Pinpoint the cell where the given text exists, returning its [X, Y] midpoint coordinate. 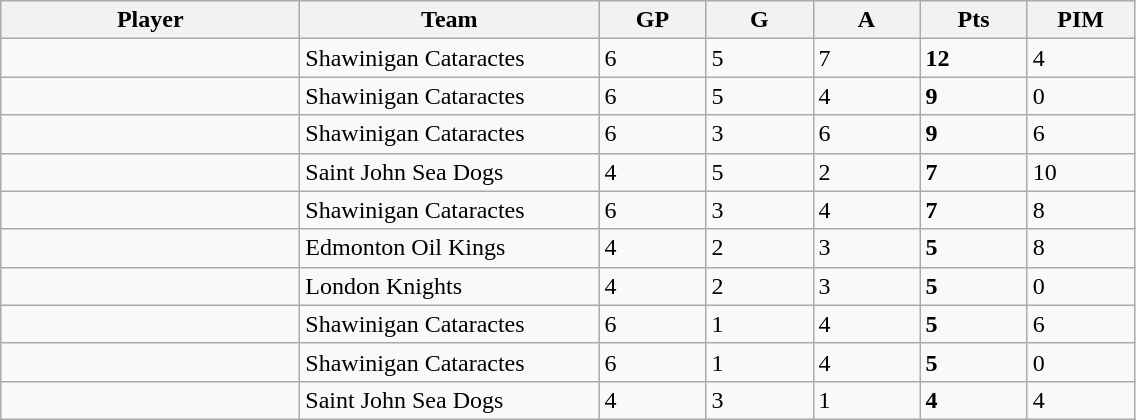
PIM [1080, 20]
Pts [974, 20]
Edmonton Oil Kings [450, 248]
GP [652, 20]
A [866, 20]
Team [450, 20]
12 [974, 58]
10 [1080, 172]
G [760, 20]
London Knights [450, 286]
Player [150, 20]
